Find where the given text appears and provide that cell's center as (x, y) coordinate. 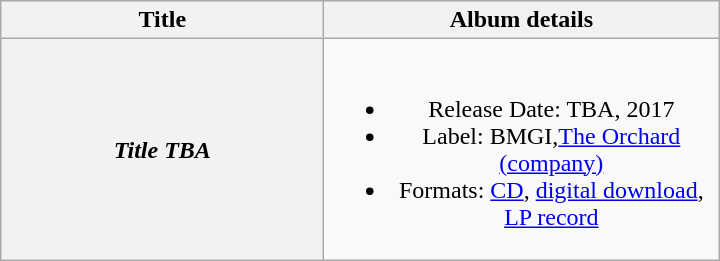
Title TBA (162, 150)
Release Date: TBA, 2017Label: BMGI,The Orchard (company)Formats: CD, digital download, LP record (522, 150)
Title (162, 20)
Album details (522, 20)
